Locate the cell with the specified text and output its (x, y) center coordinate. 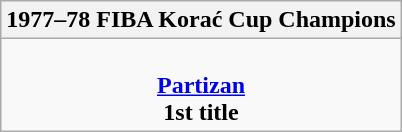
1977–78 FIBA Korać Cup Champions (201, 20)
Partizan 1st title (201, 85)
